Determine the (X, Y) coordinate at the center of the cell enclosing the given text.  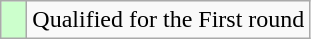
Qualified for the First round (168, 20)
